Determine the (x, y) coordinate at the center of the cell enclosing the given text.  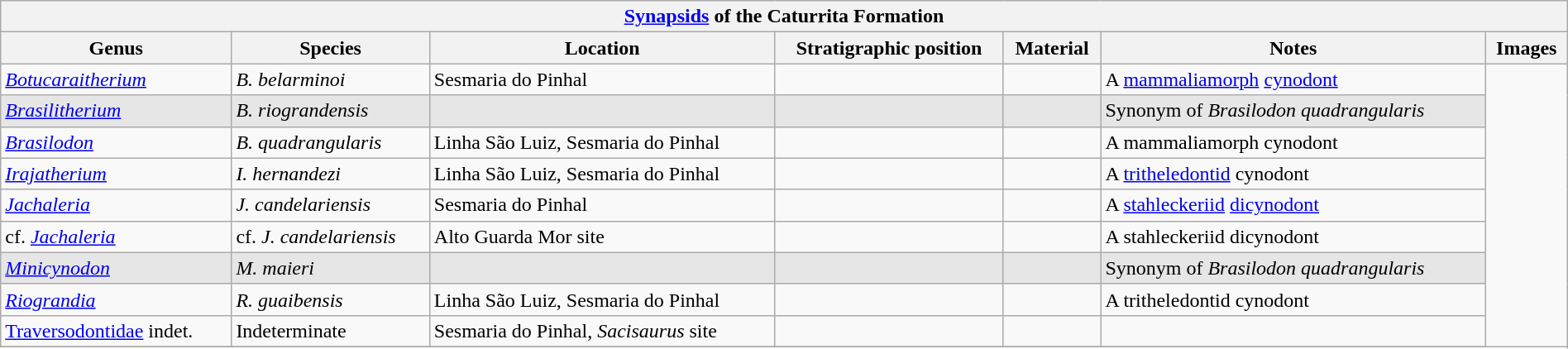
Brasilodon (116, 142)
Notes (1293, 48)
M. maieri (331, 268)
Sesmaria do Pinhal, Sacisaurus site (602, 331)
Synapsids of the Caturrita Formation (784, 17)
Irajatherium (116, 174)
Jachaleria (116, 205)
Location (602, 48)
Traversodontidae indet. (116, 331)
Species (331, 48)
Genus (116, 48)
Brasilitherium (116, 111)
B. riograndensis (331, 111)
B. belarminoi (331, 79)
Minicynodon (116, 268)
Riograndia (116, 299)
cf. J. candelariensis (331, 237)
Alto Guarda Mor site (602, 237)
Material (1052, 48)
Stratigraphic position (889, 48)
R. guaibensis (331, 299)
cf. Jachaleria (116, 237)
J. candelariensis (331, 205)
Botucaraitherium (116, 79)
I. hernandezi (331, 174)
Images (1527, 48)
Indeterminate (331, 331)
B. quadrangularis (331, 142)
